Scan for the cell matching the given text and deliver its [X, Y] coordinate at center. 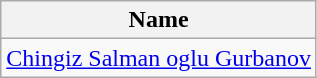
Name [159, 20]
Chingiz Salman oglu Gurbanov [159, 58]
